Detect which cell encompasses the target text, then output its [x, y] center coordinate. 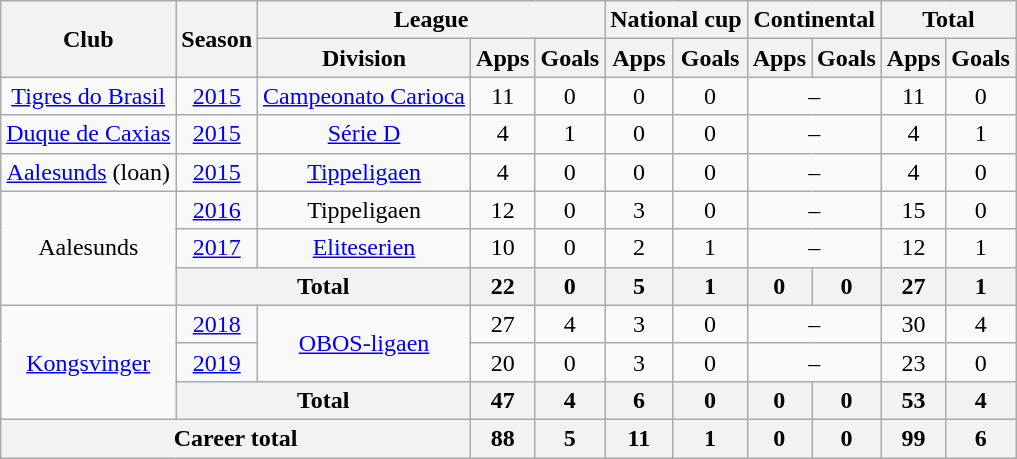
Série D [364, 134]
Season [217, 39]
2017 [217, 248]
Aalesunds [88, 248]
Club [88, 39]
2016 [217, 210]
20 [503, 362]
Campeonato Carioca [364, 96]
Duque de Caxias [88, 134]
Aalesunds (loan) [88, 172]
2018 [217, 324]
Division [364, 58]
99 [913, 438]
Eliteserien [364, 248]
47 [503, 400]
Tigres do Brasil [88, 96]
National cup [676, 20]
22 [503, 286]
Continental [814, 20]
30 [913, 324]
OBOS-ligaen [364, 343]
53 [913, 400]
2019 [217, 362]
League [432, 20]
23 [913, 362]
Kongsvinger [88, 362]
15 [913, 210]
10 [503, 248]
88 [503, 438]
Career total [236, 438]
2 [639, 248]
